Identify which cell holds the provided text, then report its (x, y) central coordinate. 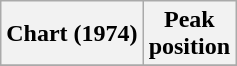
Peakposition (189, 34)
Chart (1974) (72, 34)
